Identify which cell holds the provided text, then report its (x, y) central coordinate. 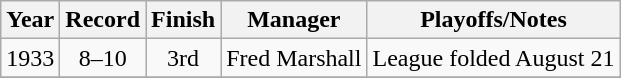
Playoffs/Notes (494, 20)
Finish (184, 20)
8–10 (103, 58)
Year (30, 20)
Fred Marshall (294, 58)
Manager (294, 20)
Record (103, 20)
1933 (30, 58)
3rd (184, 58)
League folded August 21 (494, 58)
